From the cell containing the given text, extract its center point as (X, Y) coordinate. 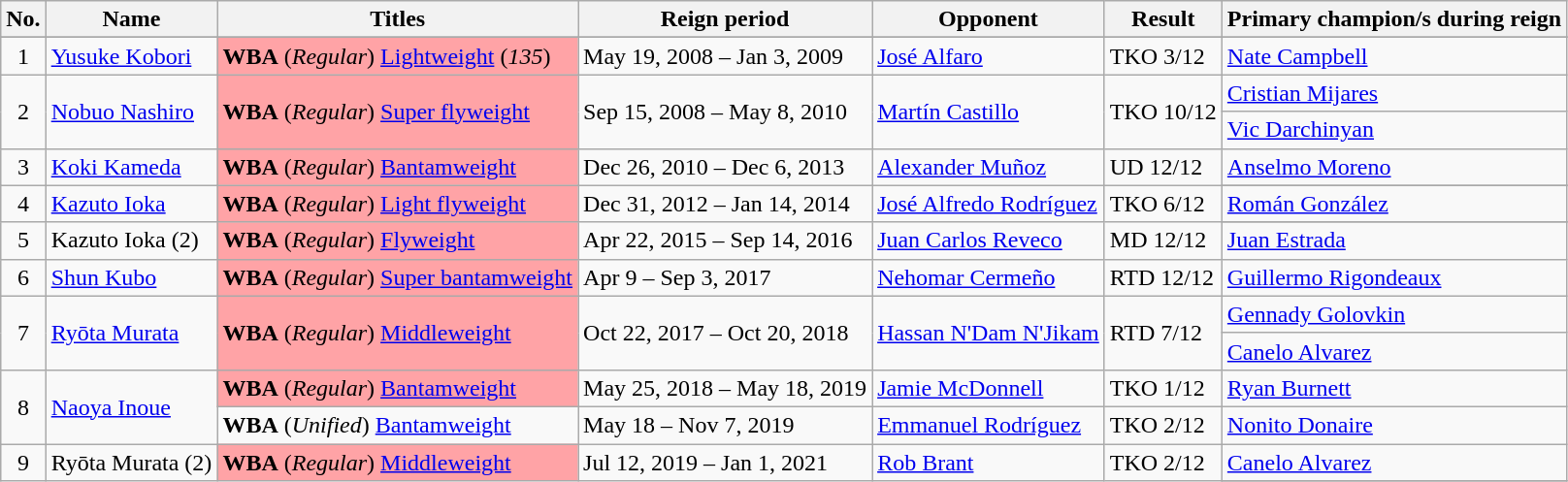
José Alfaro (989, 56)
José Alfredo Rodríguez (989, 204)
Nehomar Cermeño (989, 277)
WBA (Regular) Lightweight (135) (398, 56)
Juan Carlos Reveco (989, 241)
Primary champion/s during reign (1393, 19)
Nobuo Nashiro (132, 112)
Dec 31, 2012 – Jan 14, 2014 (726, 204)
May 19, 2008 – Jan 3, 2009 (726, 56)
Alexander Muñoz (989, 167)
Oct 22, 2017 – Oct 20, 2018 (726, 333)
6 (23, 277)
Román González (1393, 204)
9 (23, 463)
8 (23, 406)
WBA (Regular) Flyweight (398, 241)
Result (1162, 19)
Shun Kubo (132, 277)
Sep 15, 2008 – May 8, 2010 (726, 112)
2 (23, 112)
Hassan N'Dam N'Jikam (989, 333)
Gennady Golovkin (1393, 314)
WBA (Regular) Super flyweight (398, 112)
Jamie McDonnell (989, 388)
Jul 12, 2019 – Jan 1, 2021 (726, 463)
Kazuto Ioka (132, 204)
3 (23, 167)
1 (23, 56)
Emmanuel Rodríguez (989, 425)
Nonito Donaire (1393, 425)
TKO 6/12 (1162, 204)
4 (23, 204)
Kazuto Ioka (2) (132, 241)
WBA (Unified) Bantamweight (398, 425)
MD 12/12 (1162, 241)
5 (23, 241)
Anselmo Moreno (1393, 167)
Koki Kameda (132, 167)
Name (132, 19)
Dec 26, 2010 – Dec 6, 2013 (726, 167)
Ryōta Murata (132, 333)
Ryan Burnett (1393, 388)
Rob Brant (989, 463)
Yusuke Kobori (132, 56)
Nate Campbell (1393, 56)
Juan Estrada (1393, 241)
Apr 22, 2015 – Sep 14, 2016 (726, 241)
Reign period (726, 19)
Naoya Inoue (132, 406)
Ryōta Murata (2) (132, 463)
RTD 7/12 (1162, 333)
Opponent (989, 19)
Cristian Mijares (1393, 93)
TKO 10/12 (1162, 112)
TKO 3/12 (1162, 56)
May 18 – Nov 7, 2019 (726, 425)
Vic Darchinyan (1393, 130)
Apr 9 – Sep 3, 2017 (726, 277)
7 (23, 333)
WBA (Regular) Super bantamweight (398, 277)
UD 12/12 (1162, 167)
No. (23, 19)
May 25, 2018 – May 18, 2019 (726, 388)
RTD 12/12 (1162, 277)
Titles (398, 19)
Martín Castillo (989, 112)
Guillermo Rigondeaux (1393, 277)
WBA (Regular) Light flyweight (398, 204)
TKO 1/12 (1162, 388)
